Provide the (x, y) coordinate of the cell's center where the given text is located.  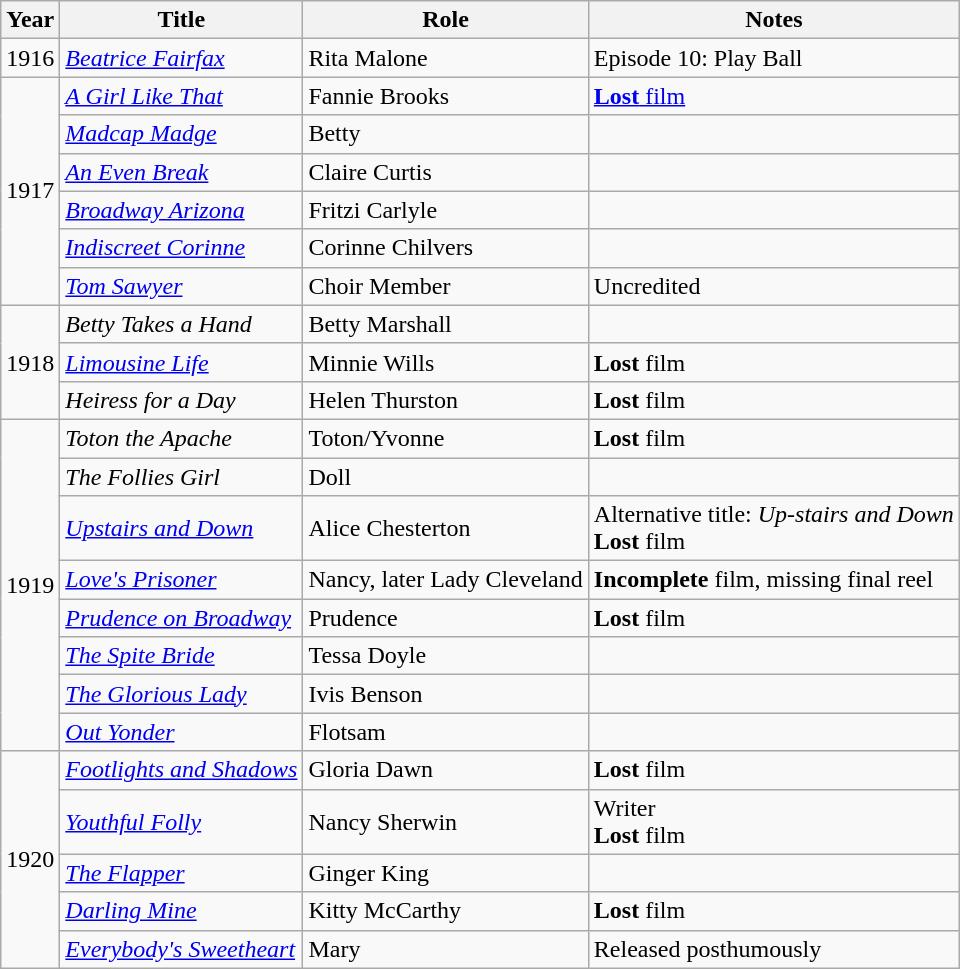
Indiscreet Corinne (182, 248)
Claire Curtis (446, 172)
The Flapper (182, 873)
Released posthumously (774, 949)
Love's Prisoner (182, 580)
Kitty McCarthy (446, 911)
Year (30, 20)
Episode 10: Play Ball (774, 58)
Gloria Dawn (446, 770)
Uncredited (774, 286)
Minnie Wills (446, 362)
Notes (774, 20)
Choir Member (446, 286)
WriterLost film (774, 822)
Corinne Chilvers (446, 248)
1918 (30, 362)
Flotsam (446, 732)
Fritzi Carlyle (446, 210)
A Girl Like That (182, 96)
Nancy, later Lady Cleveland (446, 580)
Out Yonder (182, 732)
Toton/Yvonne (446, 438)
Prudence on Broadway (182, 618)
Toton the Apache (182, 438)
Alice Chesterton (446, 528)
The Glorious Lady (182, 694)
Incomplete film, missing final reel (774, 580)
Broadway Arizona (182, 210)
Alternative title: Up-stairs and Down Lost film (774, 528)
An Even Break (182, 172)
Limousine Life (182, 362)
1917 (30, 191)
Darling Mine (182, 911)
Tessa Doyle (446, 656)
The Follies Girl (182, 477)
Madcap Madge (182, 134)
Youthful Folly (182, 822)
Beatrice Fairfax (182, 58)
1920 (30, 860)
Nancy Sherwin (446, 822)
Doll (446, 477)
Helen Thurston (446, 400)
Title (182, 20)
Betty (446, 134)
Footlights and Shadows (182, 770)
1919 (30, 585)
Betty Marshall (446, 324)
Role (446, 20)
Betty Takes a Hand (182, 324)
Heiress for a Day (182, 400)
Ivis Benson (446, 694)
1916 (30, 58)
Everybody's Sweetheart (182, 949)
The Spite Bride (182, 656)
Upstairs and Down (182, 528)
Rita Malone (446, 58)
Prudence (446, 618)
Fannie Brooks (446, 96)
Ginger King (446, 873)
Mary (446, 949)
Tom Sawyer (182, 286)
